Capture the cell that displays the provided text and extract its (X, Y) central coordinate. 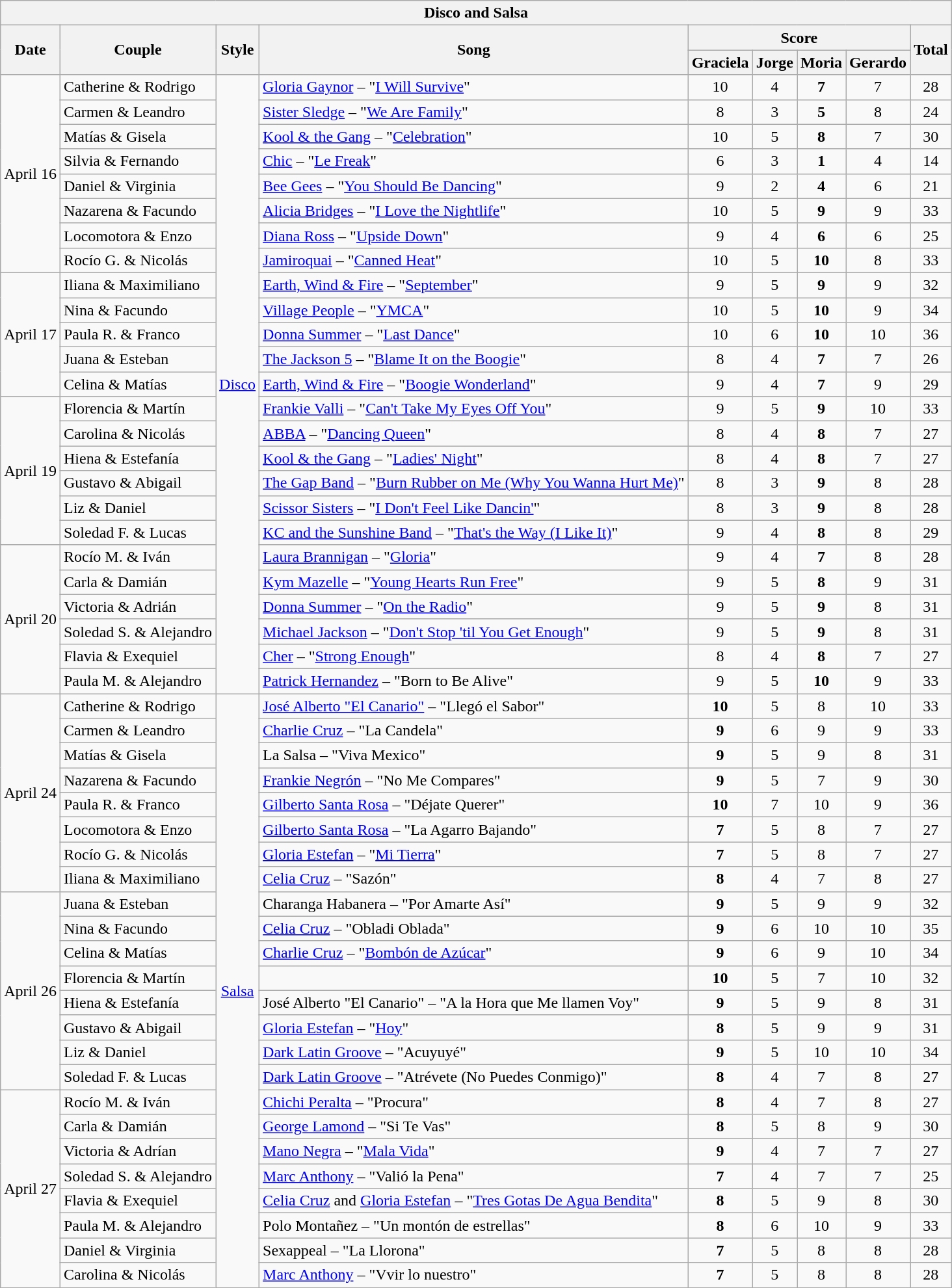
Silvia & Fernando (138, 161)
Marc Anthony – "Vvir lo nuestro" (474, 1275)
Kool & the Gang – "Celebration" (474, 137)
Gerardo (878, 62)
Dark Latin Groove – "Acuyuyé" (474, 1052)
April 24 (31, 792)
ABBA – "Dancing Queen" (474, 434)
Earth, Wind & Fire – "September" (474, 285)
Village People – "YMCA" (474, 310)
Alicia Bridges – "I Love the Nightlife" (474, 211)
Sister Sledge – "We Are Family" (474, 112)
April 19 (31, 471)
Victoria & Adrián (138, 607)
Laura Brannigan – "Gloria" (474, 557)
Sexappeal – "La Llorona" (474, 1250)
Victoria & Adrían (138, 1151)
Dark Latin Groove – "Atrévete (No Puedes Conmigo)" (474, 1077)
Cher – "Strong Enough" (474, 656)
Gloria Gaynor – "I Will Survive" (474, 87)
Donna Summer – "On the Radio" (474, 607)
Celia Cruz – "Obladi Oblada" (474, 928)
April 17 (31, 334)
Marc Anthony – "Valió la Pena" (474, 1176)
April 26 (31, 990)
Polo Montañez – "Un montón de estrellas" (474, 1226)
Patrick Hernandez – "Born to Be Alive" (474, 681)
2 (774, 186)
Chichi Peralta – "Procura" (474, 1102)
Disco (238, 384)
26 (931, 360)
Gloria Estefan – "Mi Tierra" (474, 854)
Style (238, 50)
José Alberto "El Canario" – "Llegó el Sabor" (474, 705)
Score (799, 38)
José Alberto "El Canario" – "A la Hora que Me llamen Voy" (474, 1003)
Charlie Cruz – "La Candela" (474, 731)
Jamiroquai – "Canned Heat" (474, 260)
Kym Mazelle – "Young Hearts Run Free" (474, 582)
Michael Jackson – "Don't Stop 'til You Get Enough" (474, 631)
KC and the Sunshine Band – "That's the Way (I Like It)" (474, 532)
Earth, Wind & Fire – "Boogie Wonderland" (474, 384)
Couple (138, 50)
Frankie Negrón – "No Me Compares" (474, 780)
21 (931, 186)
The Jackson 5 – "Blame It on the Boogie" (474, 360)
Moria (822, 62)
Gloria Estefan – "Hoy" (474, 1027)
Charanga Habanera – "Por Amarte Así" (474, 904)
24 (931, 112)
Charlie Cruz – "Bombón de Azúcar" (474, 953)
Song (474, 50)
Total (931, 50)
Scissor Sisters – "I Don't Feel Like Dancin'" (474, 508)
Chic – "Le Freak" (474, 161)
Diana Ross – "Upside Down" (474, 235)
Celia Cruz and Gloria Estefan – "Tres Gotas De Agua Bendita" (474, 1201)
Donna Summer – "Last Dance" (474, 335)
April 27 (31, 1189)
Graciela (721, 62)
Bee Gees – "You Should Be Dancing" (474, 186)
April 20 (31, 619)
Gilberto Santa Rosa – "Déjate Querer" (474, 805)
La Salsa – "Viva Mexico" (474, 756)
Date (31, 50)
Jorge (774, 62)
Gilberto Santa Rosa – "La Agarro Bajando" (474, 830)
Kool & the Gang – "Ladies' Night" (474, 458)
Salsa (238, 990)
Celia Cruz – "Sazón" (474, 879)
Disco and Salsa (476, 13)
35 (931, 928)
14 (931, 161)
April 16 (31, 174)
Frankie Valli – "Can't Take My Eyes Off You" (474, 409)
1 (822, 161)
Mano Negra – "Mala Vida" (474, 1151)
The Gap Band – "Burn Rubber on Me (Why You Wanna Hurt Me)" (474, 483)
George Lamond – "Si Te Vas" (474, 1127)
